Identify which cell holds the provided text, then report its (x, y) central coordinate. 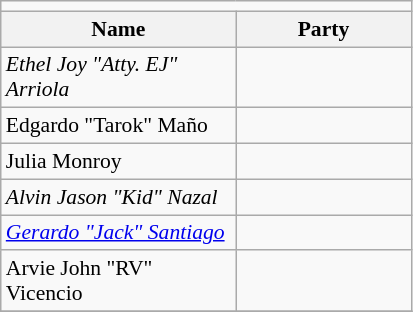
Julia Monroy (118, 162)
Alvin Jason "Kid" Nazal (118, 197)
Arvie John "RV" Vicencio (118, 282)
Name (118, 29)
Gerardo "Jack" Santiago (118, 233)
Ethel Joy "Atty. EJ" Arriola (118, 78)
Edgardo "Tarok" Maño (118, 126)
Party (324, 29)
